Detect which cell encompasses the target text, then output its [X, Y] center coordinate. 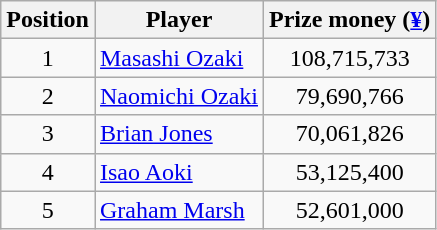
Player [178, 20]
Naomichi Ozaki [178, 96]
Graham Marsh [178, 210]
52,601,000 [350, 210]
Position [48, 20]
79,690,766 [350, 96]
3 [48, 134]
1 [48, 58]
Masashi Ozaki [178, 58]
108,715,733 [350, 58]
5 [48, 210]
2 [48, 96]
70,061,826 [350, 134]
4 [48, 172]
Brian Jones [178, 134]
Prize money (¥) [350, 20]
53,125,400 [350, 172]
Isao Aoki [178, 172]
